Return the [X, Y] coordinate for the center point of the cell that contains the specified text.  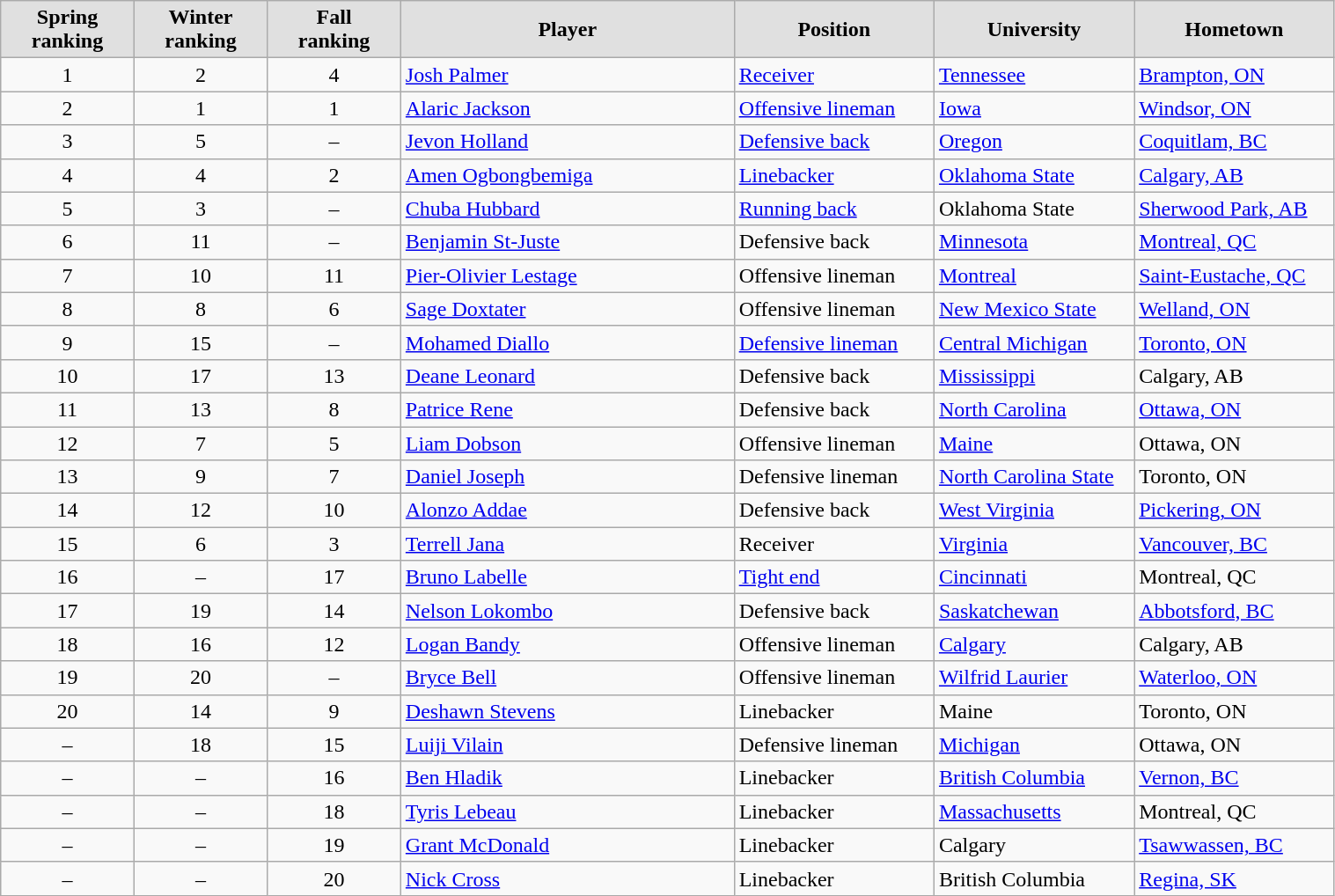
Tight end [834, 577]
Minnesota [1033, 242]
Montreal [1033, 275]
West Virginia [1033, 510]
Hometown [1234, 30]
North Carolina [1033, 409]
Tyris Lebeau [567, 812]
Abbotsford, BC [1234, 611]
Waterloo, ON [1234, 678]
Bryce Bell [567, 678]
Tennessee [1033, 75]
Massachusetts [1033, 812]
Pier-Olivier Lestage [567, 275]
Bruno Labelle [567, 577]
Fallranking [334, 30]
Michigan [1033, 745]
Nelson Lokombo [567, 611]
New Mexico State [1033, 309]
Central Michigan [1033, 342]
Vernon, BC [1234, 778]
Chuba Hubbard [567, 209]
Brampton, ON [1234, 75]
Welland, ON [1234, 309]
Mississippi [1033, 376]
Running back [834, 209]
Benjamin St-Juste [567, 242]
Position [834, 30]
Logan Bandy [567, 644]
Springranking [68, 30]
Cincinnati [1033, 577]
Tsawwassen, BC [1234, 845]
North Carolina State [1033, 477]
Daniel Joseph [567, 477]
Mohamed Diallo [567, 342]
Player [567, 30]
Winterranking [201, 30]
Terrell Jana [567, 544]
Saskatchewan [1033, 611]
Pickering, ON [1234, 510]
Alonzo Addae [567, 510]
Amen Ogbongbemiga [567, 175]
Jevon Holland [567, 142]
Wilfrid Laurier [1033, 678]
Luiji Vilain [567, 745]
Coquitlam, BC [1234, 142]
Patrice Rene [567, 409]
Deane Leonard [567, 376]
Regina, SK [1234, 878]
Saint-Eustache, QC [1234, 275]
Oregon [1033, 142]
Deshawn Stevens [567, 711]
Grant McDonald [567, 845]
Sage Doxtater [567, 309]
University [1033, 30]
Alaric Jackson [567, 108]
Ben Hladik [567, 778]
Windsor, ON [1234, 108]
Iowa [1033, 108]
Josh Palmer [567, 75]
Vancouver, BC [1234, 544]
Virginia [1033, 544]
Liam Dobson [567, 443]
Nick Cross [567, 878]
Sherwood Park, AB [1234, 209]
